Detect which cell encompasses the target text, then output its (X, Y) center coordinate. 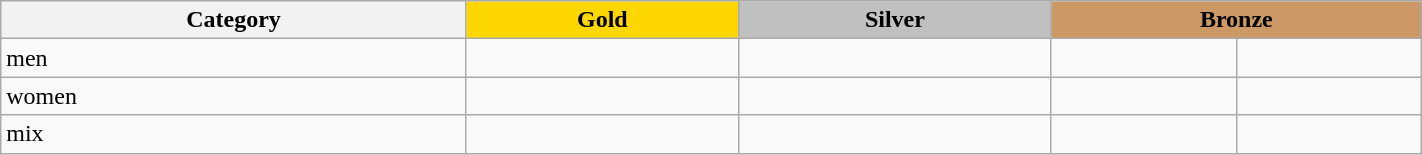
Gold (602, 20)
women (234, 96)
Category (234, 20)
men (234, 58)
Bronze (1236, 20)
Silver (894, 20)
mix (234, 134)
